Determine the (x, y) coordinate at the center of the cell enclosing the given text.  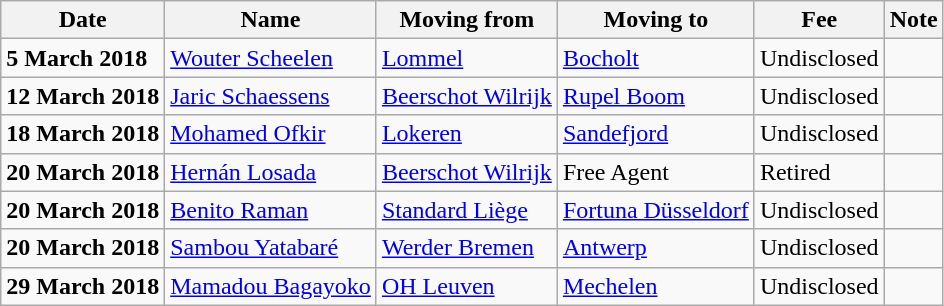
18 March 2018 (83, 134)
Note (914, 20)
Fortuna Düsseldorf (656, 210)
Moving to (656, 20)
Wouter Scheelen (271, 58)
5 March 2018 (83, 58)
Mamadou Bagayoko (271, 286)
Date (83, 20)
Mohamed Ofkir (271, 134)
Werder Bremen (466, 248)
Benito Raman (271, 210)
Free Agent (656, 172)
Lokeren (466, 134)
Mechelen (656, 286)
Standard Liège (466, 210)
Sambou Yatabaré (271, 248)
12 March 2018 (83, 96)
Jaric Schaessens (271, 96)
Fee (819, 20)
Retired (819, 172)
Antwerp (656, 248)
29 March 2018 (83, 286)
Hernán Losada (271, 172)
Bocholt (656, 58)
OH Leuven (466, 286)
Rupel Boom (656, 96)
Lommel (466, 58)
Name (271, 20)
Sandefjord (656, 134)
Moving from (466, 20)
